Capture the cell that displays the provided text and extract its [x, y] central coordinate. 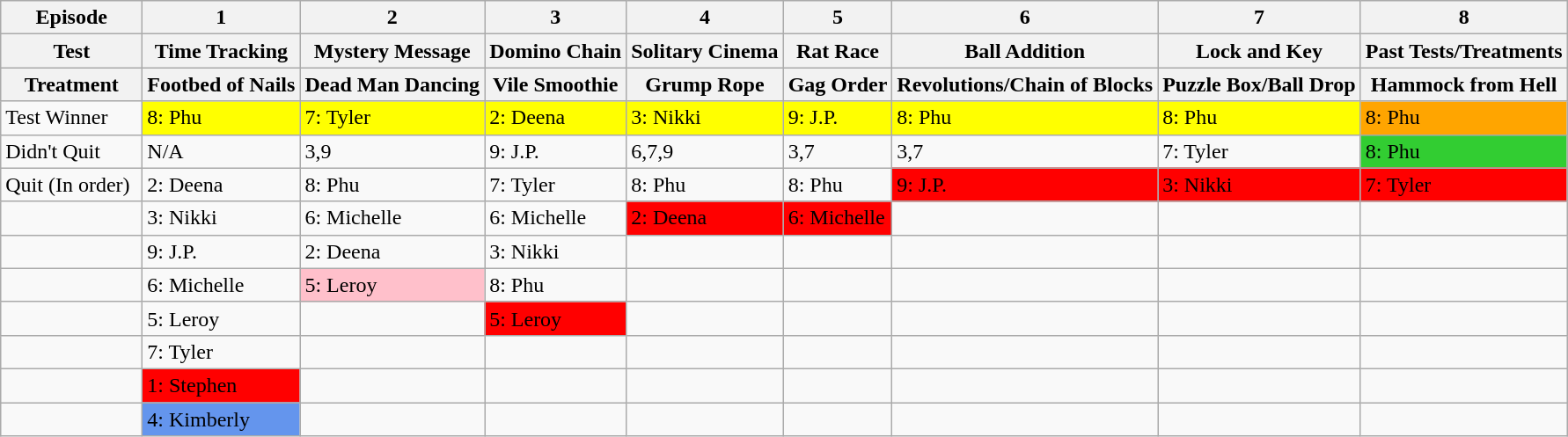
7 [1260, 18]
Puzzle Box/Ball Drop [1260, 84]
Vile Smoothie [556, 84]
Treatment [72, 84]
Past Tests/Treatments [1464, 51]
3 [556, 18]
6,7,9 [705, 151]
Test [72, 51]
4 [705, 18]
Ball Addition [1025, 51]
6 [1025, 18]
Gag Order [838, 84]
4: Kimberly [222, 419]
Hammock from Hell [1464, 84]
Test Winner [72, 118]
8 [1464, 18]
Episode [72, 18]
Revolutions/Chain of Blocks [1025, 84]
1: Stephen [222, 385]
Quit (In order) [72, 185]
Mystery Message [392, 51]
Rat Race [838, 51]
Domino Chain [556, 51]
Time Tracking [222, 51]
1 [222, 18]
Didn't Quit [72, 151]
5 [838, 18]
Dead Man Dancing [392, 84]
N/A [222, 151]
Lock and Key [1260, 51]
Solitary Cinema [705, 51]
Grump Rope [705, 84]
Footbed of Nails [222, 84]
2 [392, 18]
3,9 [392, 151]
